Output the [X, Y] coordinate of the center of the cell containing the given text.  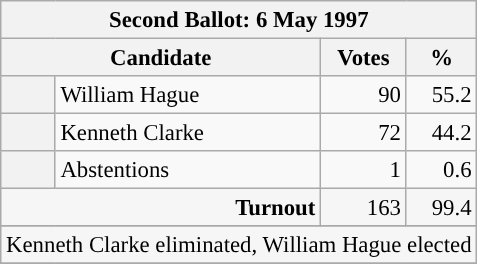
Kenneth Clarke eliminated, William Hague elected [239, 245]
Votes [364, 58]
90 [364, 95]
1 [364, 170]
Candidate [161, 58]
99.4 [442, 208]
0.6 [442, 170]
44.2 [442, 133]
163 [364, 208]
Kenneth Clarke [188, 133]
55.2 [442, 95]
Second Ballot: 6 May 1997 [239, 20]
72 [364, 133]
Abstentions [188, 170]
Turnout [161, 208]
William Hague [188, 95]
% [442, 58]
